Locate the cell with the specified text and output its [x, y] center coordinate. 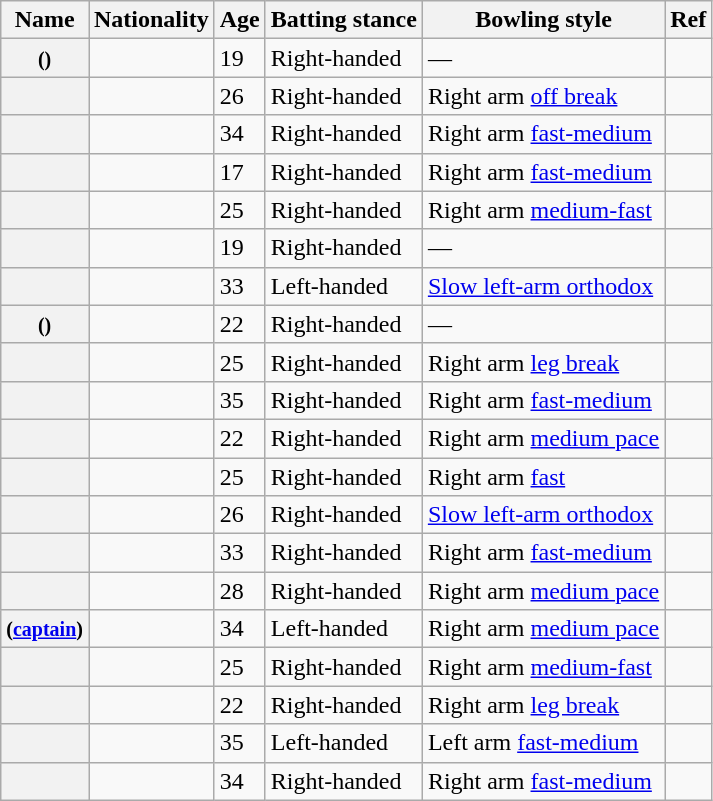
28 [240, 591]
Age [240, 20]
(captain) [45, 629]
Bowling style [543, 20]
Right arm fast [543, 477]
17 [240, 172]
Ref [688, 20]
Batting stance [344, 20]
Left arm fast-medium [543, 743]
Name [45, 20]
Nationality [151, 20]
Right arm off break [543, 96]
